Scan for the cell matching the given text and deliver its (X, Y) coordinate at center. 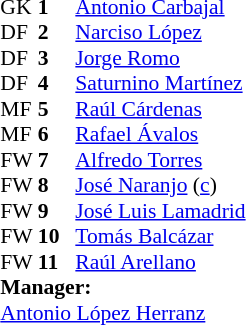
6 (57, 135)
José Naranjo (c) (160, 185)
11 (57, 262)
Rafael Ávalos (160, 135)
Tomás Balcázar (160, 237)
Alfredo Torres (160, 160)
Saturnino Martínez (160, 83)
3 (57, 58)
José Luis Lamadrid (160, 211)
Jorge Romo (160, 58)
9 (57, 211)
Raúl Cárdenas (160, 109)
5 (57, 109)
Manager: (122, 287)
Raúl Arellano (160, 262)
2 (57, 33)
4 (57, 83)
8 (57, 185)
Narciso López (160, 33)
10 (57, 237)
7 (57, 160)
